Identify which cell holds the provided text, then report its [x, y] central coordinate. 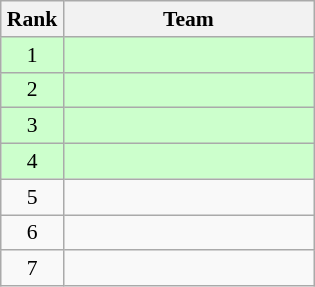
5 [32, 197]
6 [32, 233]
3 [32, 126]
Team [188, 19]
1 [32, 55]
2 [32, 90]
Rank [32, 19]
7 [32, 269]
4 [32, 162]
